Provide the [x, y] coordinate of the cell's center where the given text is located.  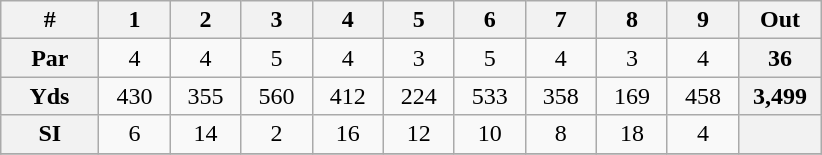
430 [134, 96]
224 [418, 96]
3,499 [780, 96]
7 [560, 20]
# [50, 20]
Par [50, 58]
1 [134, 20]
Yds [50, 96]
36 [780, 58]
169 [632, 96]
533 [490, 96]
358 [560, 96]
412 [348, 96]
16 [348, 134]
560 [276, 96]
SI [50, 134]
14 [206, 134]
355 [206, 96]
Out [780, 20]
12 [418, 134]
10 [490, 134]
18 [632, 134]
9 [702, 20]
458 [702, 96]
